Return [X, Y] of the center of cell containing provided text 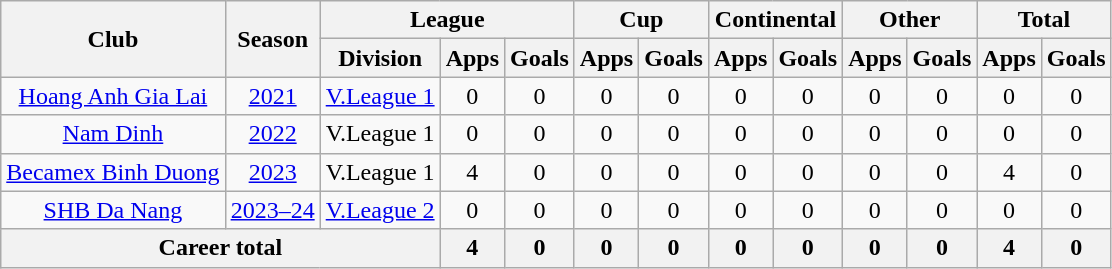
League [447, 20]
Season [272, 39]
2023–24 [272, 210]
2022 [272, 134]
Continental [775, 20]
Division [380, 58]
Other [910, 20]
2023 [272, 172]
V.League 2 [380, 210]
Career total [220, 248]
Hoang Anh Gia Lai [113, 96]
Cup [641, 20]
Club [113, 39]
2021 [272, 96]
Total [1044, 20]
SHB Da Nang [113, 210]
Nam Dinh [113, 134]
Becamex Binh Duong [113, 172]
